For the text-containing cell, return its midpoint in [X, Y] coordinate format. 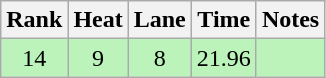
Rank [34, 20]
21.96 [224, 58]
Heat [98, 20]
9 [98, 58]
Time [224, 20]
8 [160, 58]
14 [34, 58]
Lane [160, 20]
Notes [290, 20]
